Determine the [X, Y] coordinate at the center of the cell enclosing the given text.  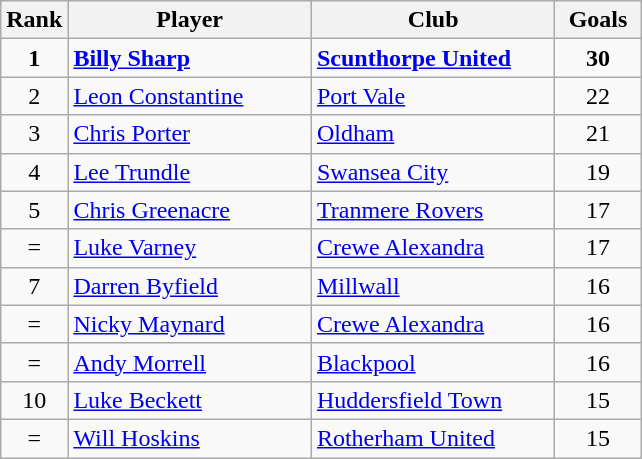
Rank [34, 20]
21 [598, 134]
Tranmere Rovers [433, 210]
Nicky Maynard [190, 324]
Blackpool [433, 362]
4 [34, 172]
Leon Constantine [190, 96]
Club [433, 20]
2 [34, 96]
Luke Beckett [190, 400]
Rotherham United [433, 438]
Player [190, 20]
Will Hoskins [190, 438]
Port Vale [433, 96]
30 [598, 58]
Huddersfield Town [433, 400]
Chris Greenacre [190, 210]
22 [598, 96]
Andy Morrell [190, 362]
7 [34, 286]
Darren Byfield [190, 286]
Millwall [433, 286]
Scunthorpe United [433, 58]
Billy Sharp [190, 58]
Goals [598, 20]
Swansea City [433, 172]
Lee Trundle [190, 172]
Chris Porter [190, 134]
Luke Varney [190, 248]
1 [34, 58]
3 [34, 134]
Oldham [433, 134]
10 [34, 400]
5 [34, 210]
19 [598, 172]
